Return (X, Y) of the center of cell containing provided text 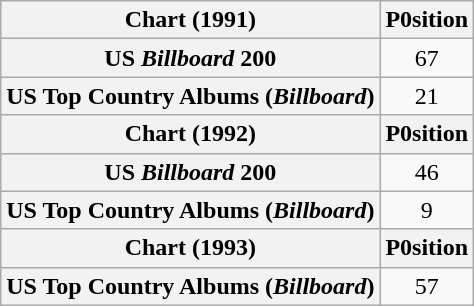
Chart (1993) (190, 248)
46 (427, 172)
Chart (1991) (190, 20)
9 (427, 210)
67 (427, 58)
57 (427, 286)
Chart (1992) (190, 134)
21 (427, 96)
